Capture the cell that displays the provided text and extract its (X, Y) central coordinate. 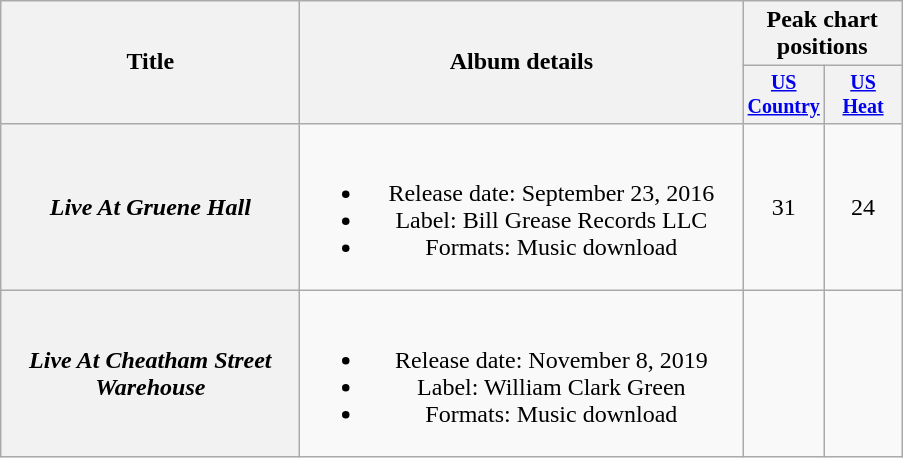
US Heat (864, 94)
US Country (784, 94)
31 (784, 206)
Release date: November 8, 2019Label: William Clark GreenFormats: Music download (522, 374)
Release date: September 23, 2016Label: Bill Grease Records LLCFormats: Music download (522, 206)
Peak chart positions (822, 34)
Live At Cheatham Street Warehouse (150, 374)
24 (864, 206)
Live At Gruene Hall (150, 206)
Album details (522, 62)
Title (150, 62)
